Return the [x, y] coordinate for the center point of the cell that contains the specified text.  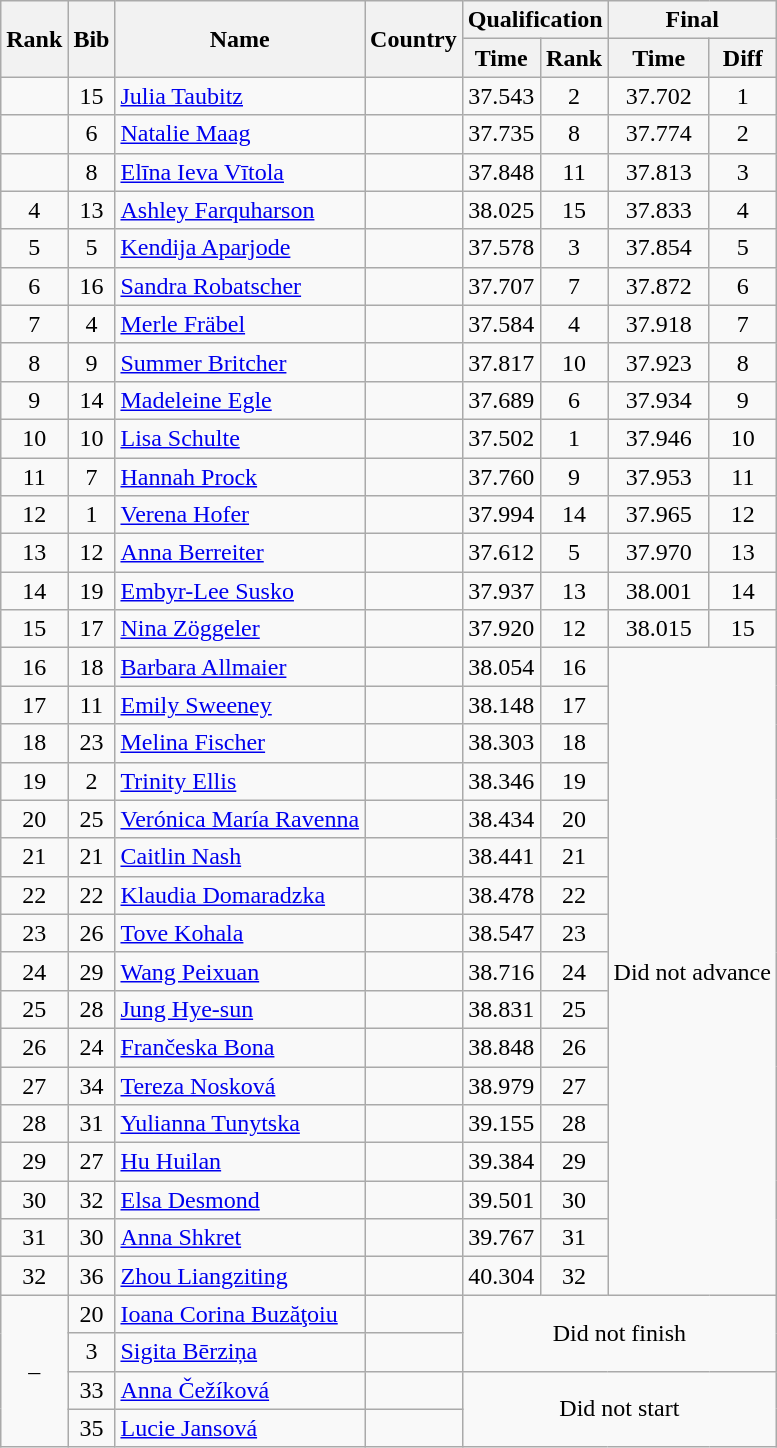
37.543 [501, 96]
Qualification [535, 20]
Kendija Aparjode [240, 248]
37.934 [658, 400]
38.015 [658, 629]
37.813 [658, 172]
37.946 [658, 438]
Caitlin Nash [240, 857]
Jung Hye-sun [240, 1009]
Trinity Ellis [240, 781]
40.304 [501, 1276]
37.970 [658, 553]
Elīna Ieva Vītola [240, 172]
37.953 [658, 477]
35 [92, 1428]
33 [92, 1390]
38.054 [501, 667]
Nina Zöggeler [240, 629]
38.831 [501, 1009]
Verónica María Ravenna [240, 819]
37.584 [501, 324]
Yulianna Tunytska [240, 1124]
38.716 [501, 971]
Natalie Maag [240, 134]
37.923 [658, 362]
Hu Huilan [240, 1162]
38.001 [658, 591]
– [34, 1371]
37.848 [501, 172]
Bib [92, 39]
37.872 [658, 286]
39.501 [501, 1200]
38.303 [501, 743]
Ashley Farquharson [240, 210]
38.547 [501, 933]
Madeleine Egle [240, 400]
Anna Shkret [240, 1238]
Klaudia Domaradzka [240, 895]
Verena Hofer [240, 515]
39.155 [501, 1124]
Lisa Schulte [240, 438]
37.707 [501, 286]
Anna Berreiter [240, 553]
Final [692, 20]
Lucie Jansová [240, 1428]
Sigita Bērziņa [240, 1352]
Tove Kohala [240, 933]
Wang Peixuan [240, 971]
37.937 [501, 591]
37.578 [501, 248]
Merle Fräbel [240, 324]
37.994 [501, 515]
38.025 [501, 210]
Summer Britcher [240, 362]
37.502 [501, 438]
38.478 [501, 895]
37.612 [501, 553]
Anna Čežíková [240, 1390]
37.920 [501, 629]
Emily Sweeney [240, 705]
Melina Fischer [240, 743]
Frančeska Bona [240, 1047]
37.760 [501, 477]
38.346 [501, 781]
Did not finish [619, 1333]
37.689 [501, 400]
Zhou Liangziting [240, 1276]
Elsa Desmond [240, 1200]
Hannah Prock [240, 477]
Ioana Corina Buzăţoiu [240, 1314]
Embyr-Lee Susko [240, 591]
37.833 [658, 210]
36 [92, 1276]
38.848 [501, 1047]
38.148 [501, 705]
37.702 [658, 96]
39.767 [501, 1238]
37.774 [658, 134]
Barbara Allmaier [240, 667]
38.434 [501, 819]
Name [240, 39]
37.965 [658, 515]
Did not start [619, 1409]
37.735 [501, 134]
Country [414, 39]
37.854 [658, 248]
39.384 [501, 1162]
Julia Taubitz [240, 96]
Diff [742, 58]
37.918 [658, 324]
Tereza Nosková [240, 1085]
34 [92, 1085]
37.817 [501, 362]
38.441 [501, 857]
Sandra Robatscher [240, 286]
38.979 [501, 1085]
Did not advance [692, 972]
